Provide the (x, y) coordinate of the cell's center where the given text is located.  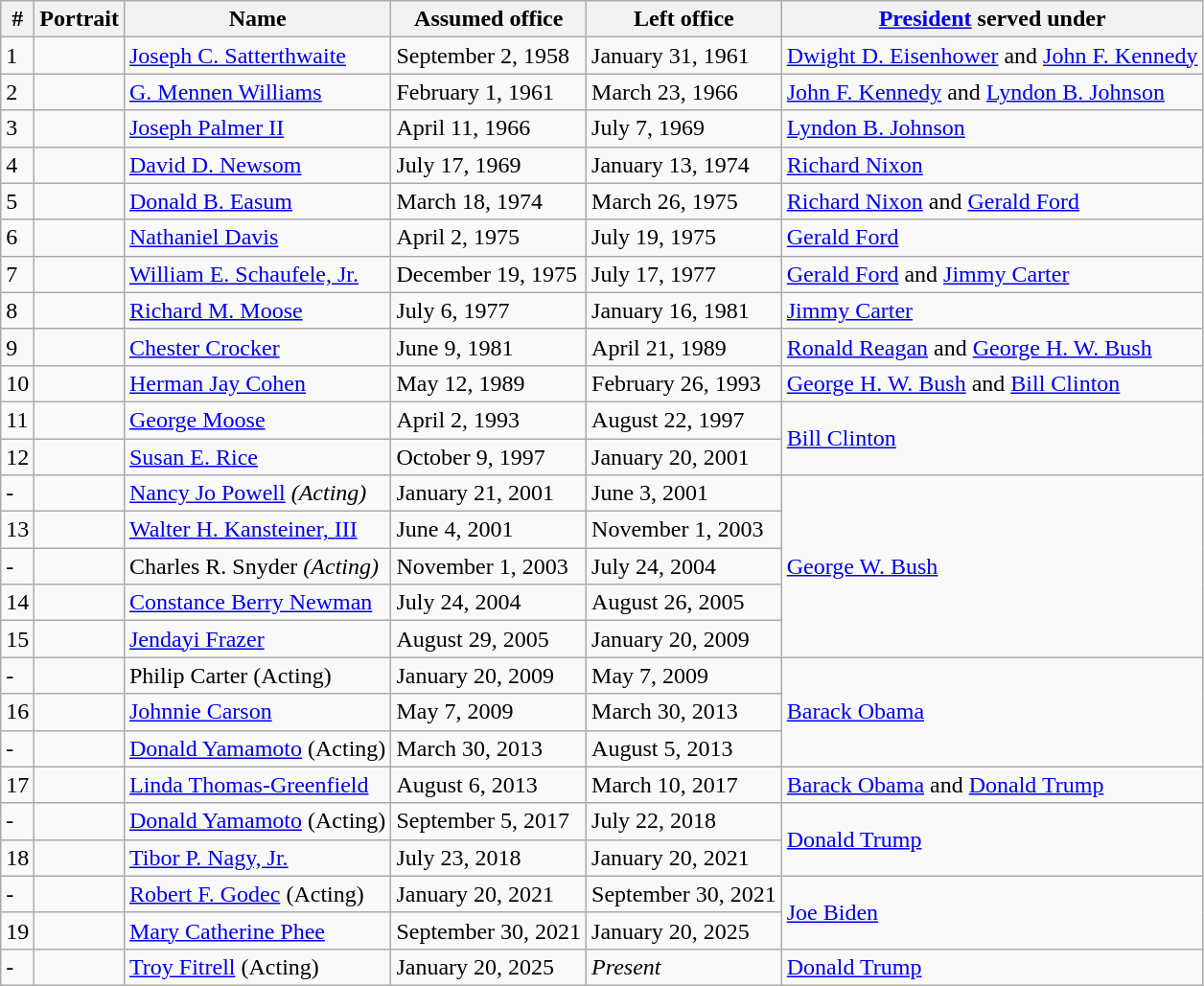
14 (17, 603)
18 (17, 858)
September 2, 1958 (489, 56)
Richard M. Moose (257, 310)
Richard Nixon (992, 165)
June 3, 2001 (684, 493)
August 22, 1997 (684, 420)
April 2, 1975 (489, 238)
Mary Catherine Phee (257, 930)
Johnnie Carson (257, 712)
George W. Bush (992, 566)
Name (257, 19)
August 29, 2005 (489, 639)
6 (17, 238)
Linda Thomas-Greenfield (257, 785)
February 26, 1993 (684, 383)
13 (17, 530)
September 5, 2017 (489, 821)
16 (17, 712)
5 (17, 201)
Robert F. Godec (Acting) (257, 894)
Tibor P. Nagy, Jr. (257, 858)
George Moose (257, 420)
Gerald Ford (992, 238)
Barack Obama and Donald Trump (992, 785)
# (17, 19)
May 12, 1989 (489, 383)
August 26, 2005 (684, 603)
Chester Crocker (257, 347)
July 7, 1969 (684, 128)
Troy Fitrell (Acting) (257, 967)
March 23, 1966 (684, 92)
4 (17, 165)
January 20, 2001 (684, 457)
William E. Schaufele, Jr. (257, 274)
March 10, 2017 (684, 785)
Left office (684, 19)
7 (17, 274)
Constance Berry Newman (257, 603)
October 9, 1997 (489, 457)
Gerald Ford and Jimmy Carter (992, 274)
17 (17, 785)
19 (17, 930)
1 (17, 56)
July 17, 1969 (489, 165)
G. Mennen Williams (257, 92)
Bill Clinton (992, 438)
Nathaniel Davis (257, 238)
Ronald Reagan and George H. W. Bush (992, 347)
March 26, 1975 (684, 201)
April 2, 1993 (489, 420)
Joseph Palmer II (257, 128)
Philip Carter (Acting) (257, 676)
Present (684, 967)
June 9, 1981 (489, 347)
July 22, 2018 (684, 821)
February 1, 1961 (489, 92)
2 (17, 92)
July 23, 2018 (489, 858)
Jendayi Frazer (257, 639)
December 19, 1975 (489, 274)
April 21, 1989 (684, 347)
Jimmy Carter (992, 310)
Herman Jay Cohen (257, 383)
Barack Obama (992, 712)
January 16, 1981 (684, 310)
Donald B. Easum (257, 201)
Richard Nixon and Gerald Ford (992, 201)
Joseph C. Satterthwaite (257, 56)
June 4, 2001 (489, 530)
August 5, 2013 (684, 748)
Susan E. Rice (257, 457)
10 (17, 383)
Walter H. Kansteiner, III (257, 530)
July 19, 1975 (684, 238)
January 21, 2001 (489, 493)
11 (17, 420)
Portrait (80, 19)
July 17, 1977 (684, 274)
July 6, 1977 (489, 310)
President served under (992, 19)
9 (17, 347)
January 13, 1974 (684, 165)
April 11, 1966 (489, 128)
March 18, 1974 (489, 201)
George H. W. Bush and Bill Clinton (992, 383)
David D. Newsom (257, 165)
Lyndon B. Johnson (992, 128)
Joe Biden (992, 912)
August 6, 2013 (489, 785)
15 (17, 639)
Dwight D. Eisenhower and John F. Kennedy (992, 56)
Assumed office (489, 19)
John F. Kennedy and Lyndon B. Johnson (992, 92)
3 (17, 128)
12 (17, 457)
8 (17, 310)
Charles R. Snyder (Acting) (257, 566)
Nancy Jo Powell (Acting) (257, 493)
January 31, 1961 (684, 56)
